Pinpoint the cell where the given text exists, returning its (x, y) midpoint coordinate. 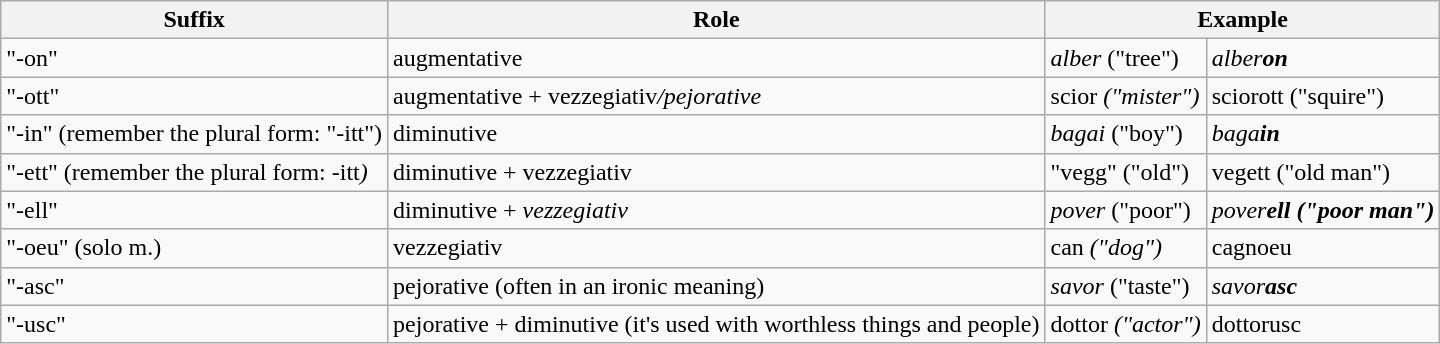
augmentative (716, 58)
can ("dog") (1126, 248)
pover ("poor") (1126, 210)
Example (1242, 20)
"-asc" (194, 286)
"-ett" (remember the plural form: -itt) (194, 172)
vegett ("old man") (1323, 172)
Role (716, 20)
sciorott ("squire") (1323, 96)
"-oeu" (solo m.) (194, 248)
pejorative + diminutive (it's used with worthless things and people) (716, 324)
poverell ("poor man") (1323, 210)
"-in" (remember the plural form: "-itt") (194, 134)
augmentative + vezzegiativ/pejorative (716, 96)
Suffix (194, 20)
"-ell" (194, 210)
savorasc (1323, 286)
"-on" (194, 58)
"vegg" ("old") (1126, 172)
vezzegiativ (716, 248)
cagnoeu (1323, 248)
"-usc" (194, 324)
bagain (1323, 134)
"-ott" (194, 96)
scior ("mister") (1126, 96)
alber ("tree") (1126, 58)
dottor ("actor") (1126, 324)
pejorative (often in an ironic meaning) (716, 286)
bagai ("boy") (1126, 134)
dottorusc (1323, 324)
alberon (1323, 58)
savor ("taste") (1126, 286)
diminutive (716, 134)
